Provide the [X, Y] coordinate of the cell's center where the given text is located.  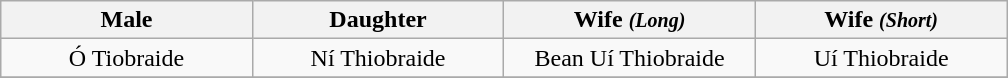
Uí Thiobraide [881, 58]
Ó Tiobraide [127, 58]
Male [127, 20]
Bean Uí Thiobraide [630, 58]
Wife (Long) [630, 20]
Daughter [378, 20]
Ní Thiobraide [378, 58]
Wife (Short) [881, 20]
